Identify which cell holds the provided text, then report its [x, y] central coordinate. 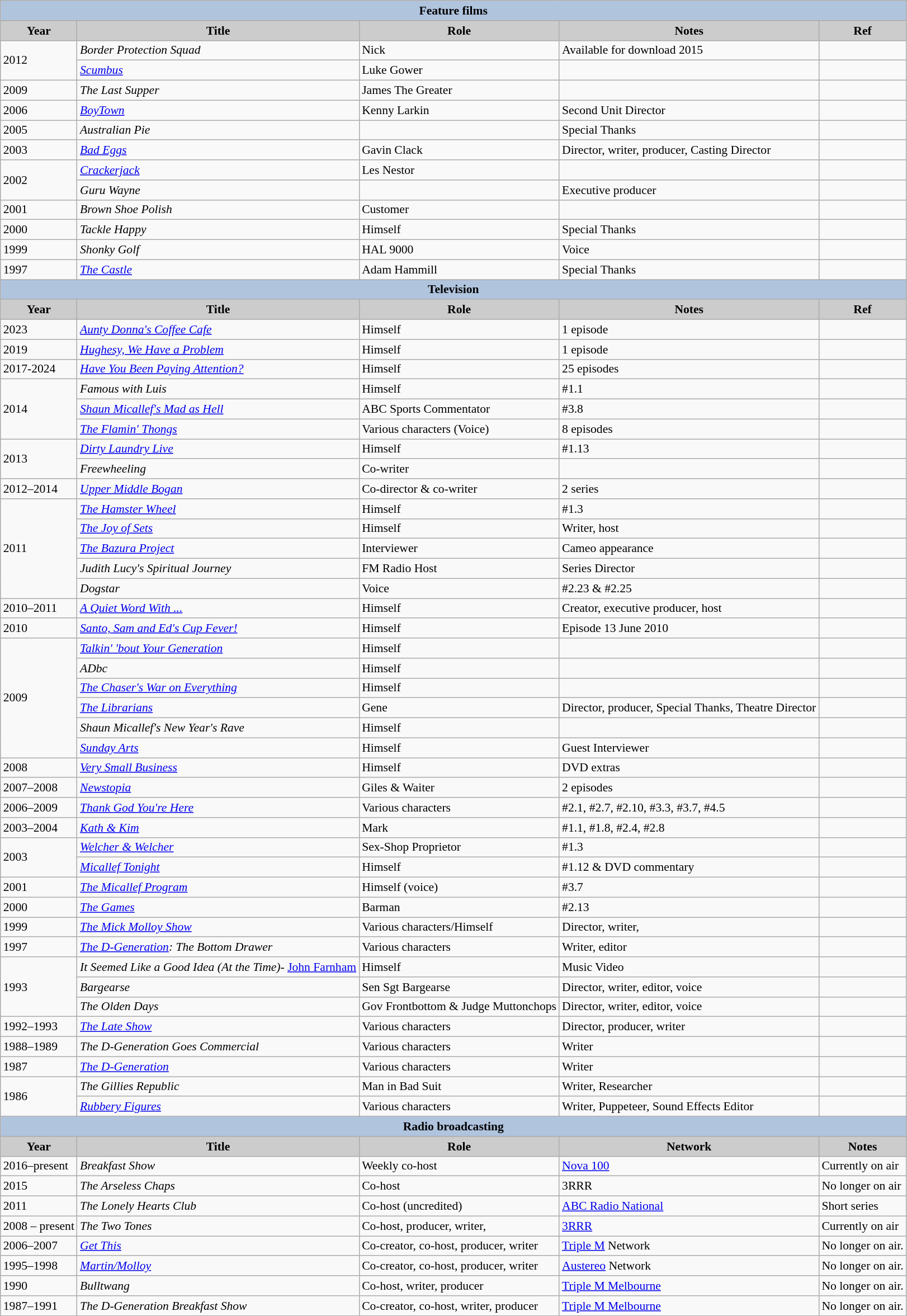
The Gillies Republic [218, 1087]
Co-director & co-writer [459, 489]
2008 – present [39, 1226]
8 episodes [689, 429]
2015 [39, 1186]
Second Unit Director [689, 110]
The Lonely Hearts Club [218, 1206]
Kath & Kim [218, 828]
Creator, executive producer, host [689, 609]
Newstopia [218, 788]
#3.7 [689, 888]
ABC Radio National [689, 1206]
2010 [39, 629]
Mark [459, 828]
#1.1, #1.8, #2.4, #2.8 [689, 828]
Man in Bad Suit [459, 1087]
2013 [39, 459]
25 episodes [689, 369]
2002 [39, 180]
HAL 9000 [459, 250]
The Two Tones [218, 1226]
Sunday Arts [218, 748]
Director, producer, writer [689, 1027]
James The Greater [459, 91]
Freewheeling [218, 469]
Episode 13 June 2010 [689, 629]
1987–1991 [39, 1306]
Luke Gower [459, 70]
The Bazura Project [218, 549]
Get This [218, 1246]
FM Radio Host [459, 569]
The D-Generation: The Bottom Drawer [218, 947]
Scumbus [218, 70]
1990 [39, 1286]
Dirty Laundry Live [218, 449]
DVD extras [689, 768]
The Flamin' Thongs [218, 429]
The Joy of Sets [218, 529]
#2.13 [689, 907]
Breakfast Show [218, 1166]
Co-creator, co-host, writer, producer [459, 1306]
Writer, Puppeteer, Sound Effects Editor [689, 1107]
Sen Sgt Bargearse [459, 987]
The Librarians [218, 708]
Aunty Donna's Coffee Cafe [218, 329]
#1.1 [689, 389]
The D-Generation Breakfast Show [218, 1306]
2005 [39, 130]
Giles & Waiter [459, 788]
Shonky Golf [218, 250]
1995–1998 [39, 1266]
Executive producer [689, 190]
2 episodes [689, 788]
Television [453, 290]
Co-host, producer, writer, [459, 1226]
No longer on air [862, 1186]
Customer [459, 210]
1987 [39, 1067]
Co-writer [459, 469]
2006–2007 [39, 1246]
2017-2024 [39, 369]
The Chaser's War on Everything [218, 688]
Border Protection Squad [218, 50]
#1.12 & DVD commentary [689, 867]
1988–1989 [39, 1047]
Bad Eggs [218, 150]
Guest Interviewer [689, 748]
Available for download 2015 [689, 50]
2006 [39, 110]
Les Nestor [459, 170]
Cameo appearance [689, 549]
BoyTown [218, 110]
Director, writer, [689, 927]
The Mick Molloy Show [218, 927]
Tackle Happy [218, 230]
Hughesy, We Have a Problem [218, 350]
2016–present [39, 1166]
2003–2004 [39, 828]
Very Small Business [218, 768]
2012 [39, 60]
Brown Shoe Polish [218, 210]
Director, producer, Special Thanks, Theatre Director [689, 708]
1992–1993 [39, 1027]
The D-Generation [218, 1067]
Various characters (Voice) [459, 429]
Interviewer [459, 549]
2014 [39, 409]
Writer, editor [689, 947]
Music Video [689, 967]
Short series [862, 1206]
Gavin Clack [459, 150]
Co-host, writer, producer [459, 1286]
The Arseless Chaps [218, 1186]
Network [689, 1147]
Director, writer, producer, Casting Director [689, 150]
Kenny Larkin [459, 110]
The Olden Days [218, 1007]
Co-host [459, 1186]
The Late Show [218, 1027]
Weekly co-host [459, 1166]
Judith Lucy's Spiritual Journey [218, 569]
Nick [459, 50]
Triple M Network [689, 1246]
Gov Frontbottom & Judge Muttonchops [459, 1007]
#2.1, #2.7, #2.10, #3.3, #3.7, #4.5 [689, 808]
Barman [459, 907]
Writer, host [689, 529]
Dogstar [218, 588]
The Hamster Wheel [218, 509]
Sex-Shop Proprietor [459, 847]
The D-Generation Goes Commercial [218, 1047]
Nova 100 [689, 1166]
Bargearse [218, 987]
2023 [39, 329]
The Micallef Program [218, 888]
Writer, Researcher [689, 1087]
Bulltwang [218, 1286]
Crackerjack [218, 170]
Talkin' 'bout Your Generation [218, 648]
The Games [218, 907]
Radio broadcasting [453, 1126]
Adam Hammill [459, 270]
The Last Supper [218, 91]
Shaun Micallef's New Year's Rave [218, 728]
Shaun Micallef's Mad as Hell [218, 409]
1993 [39, 987]
Guru Wayne [218, 190]
The Castle [218, 270]
2007–2008 [39, 788]
It Seemed Like a Good Idea (At the Time)- John Farnham [218, 967]
Feature films [453, 11]
Series Director [689, 569]
#1.13 [689, 449]
Famous with Luis [218, 389]
Martin/Molloy [218, 1266]
Santo, Sam and Ed's Cup Fever! [218, 629]
Have You Been Paying Attention? [218, 369]
A Quiet Word With ... [218, 609]
Welcher & Welcher [218, 847]
2012–2014 [39, 489]
1986 [39, 1096]
2006–2009 [39, 808]
Rubbery Figures [218, 1107]
2008 [39, 768]
Micallef Tonight [218, 867]
ABC Sports Commentator [459, 409]
2010–2011 [39, 609]
#3.8 [689, 409]
ADbc [218, 668]
Co-host (uncredited) [459, 1206]
Various characters/Himself [459, 927]
2019 [39, 350]
Australian Pie [218, 130]
Upper Middle Bogan [218, 489]
2 series [689, 489]
#2.23 & #2.25 [689, 588]
Austereo Network [689, 1266]
Himself (voice) [459, 888]
Thank God You're Here [218, 808]
Gene [459, 708]
